Scan for the cell matching the given text and deliver its (X, Y) coordinate at center. 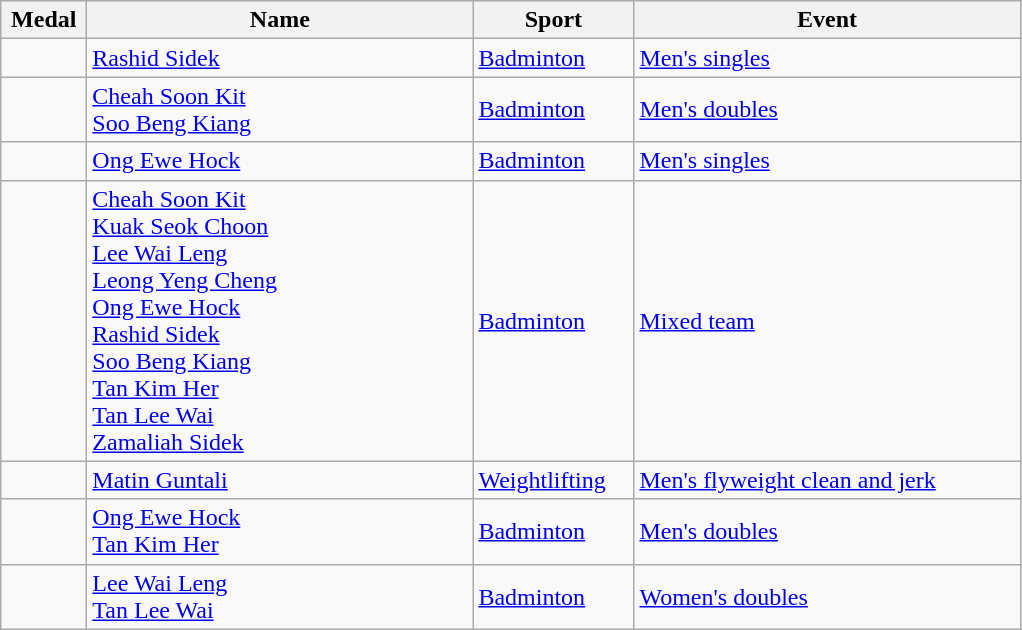
Mixed team (827, 320)
Women's doubles (827, 596)
Event (827, 20)
Weightlifting (554, 480)
Matin Guntali (280, 480)
Lee Wai LengTan Lee Wai (280, 596)
Ong Ewe Hock (280, 161)
Medal (44, 20)
Rashid Sidek (280, 58)
Men's flyweight clean and jerk (827, 480)
Sport (554, 20)
Name (280, 20)
Cheah Soon KitKuak Seok ChoonLee Wai LengLeong Yeng ChengOng Ewe HockRashid SidekSoo Beng KiangTan Kim HerTan Lee WaiZamaliah Sidek (280, 320)
Ong Ewe HockTan Kim Her (280, 532)
Cheah Soon KitSoo Beng Kiang (280, 110)
